Identify which cell holds the provided text, then report its (X, Y) central coordinate. 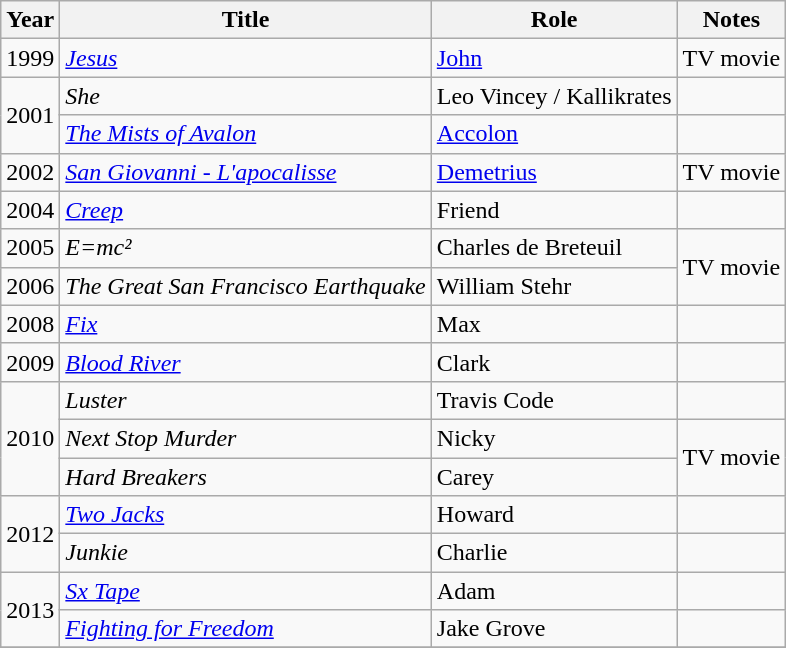
Nicky (554, 438)
2006 (30, 286)
Leo Vincey / Kallikrates (554, 96)
1999 (30, 58)
Notes (732, 20)
Creep (246, 210)
2013 (30, 610)
Friend (554, 210)
The Great San Francisco Earthquake (246, 286)
Charles de Breteuil (554, 248)
She (246, 96)
Year (30, 20)
2010 (30, 438)
Blood River (246, 362)
2002 (30, 172)
Max (554, 324)
Next Stop Murder (246, 438)
2009 (30, 362)
John (554, 58)
Two Jacks (246, 515)
Carey (554, 477)
Sx Tape (246, 591)
William Stehr (554, 286)
2005 (30, 248)
Fighting for Freedom (246, 629)
Junkie (246, 553)
2004 (30, 210)
Charlie (554, 553)
Title (246, 20)
Travis Code (554, 400)
Accolon (554, 134)
Howard (554, 515)
Fix (246, 324)
Adam (554, 591)
2008 (30, 324)
Luster (246, 400)
Demetrius (554, 172)
E=mc² (246, 248)
The Mists of Avalon (246, 134)
Role (554, 20)
Jake Grove (554, 629)
Jesus (246, 58)
2001 (30, 115)
Hard Breakers (246, 477)
2012 (30, 534)
San Giovanni - L'apocalisse (246, 172)
Clark (554, 362)
